Return the (x, y) coordinate for the center point of the cell that contains the specified text.  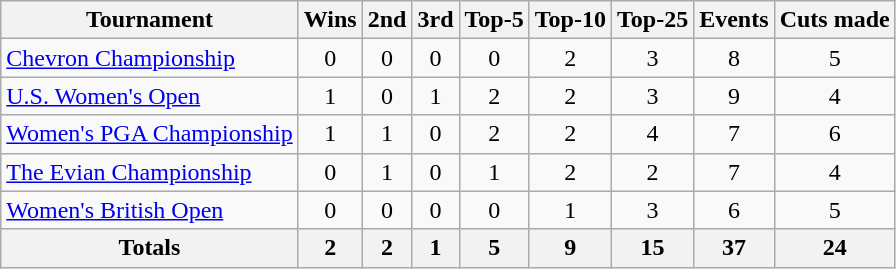
2nd (387, 20)
24 (834, 248)
Top-5 (494, 20)
3rd (436, 20)
Cuts made (834, 20)
Top-10 (570, 20)
Women's PGA Championship (150, 134)
8 (734, 58)
37 (734, 248)
Top-25 (652, 20)
15 (652, 248)
The Evian Championship (150, 172)
Chevron Championship (150, 58)
Tournament (150, 20)
Wins (330, 20)
U.S. Women's Open (150, 96)
Events (734, 20)
Women's British Open (150, 210)
Totals (150, 248)
